Detect which cell encompasses the target text, then output its (X, Y) center coordinate. 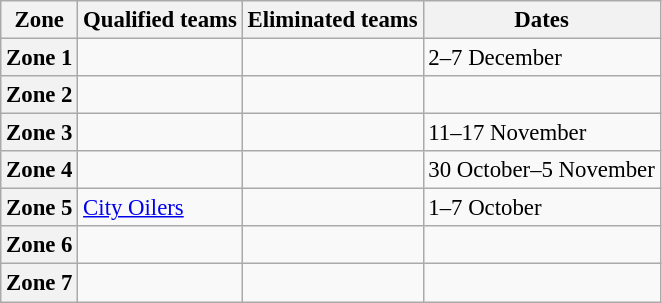
Zone 3 (40, 133)
Zone 2 (40, 95)
Qualified teams (160, 20)
Zone (40, 20)
2–7 December (542, 58)
30 October–5 November (542, 170)
Zone 6 (40, 245)
Zone 7 (40, 283)
Zone 5 (40, 208)
City Oilers (160, 208)
Eliminated teams (332, 20)
Zone 1 (40, 58)
Dates (542, 20)
11–17 November (542, 133)
1–7 October (542, 208)
Zone 4 (40, 170)
